Determine the (x, y) coordinate at the center of the cell enclosing the given text.  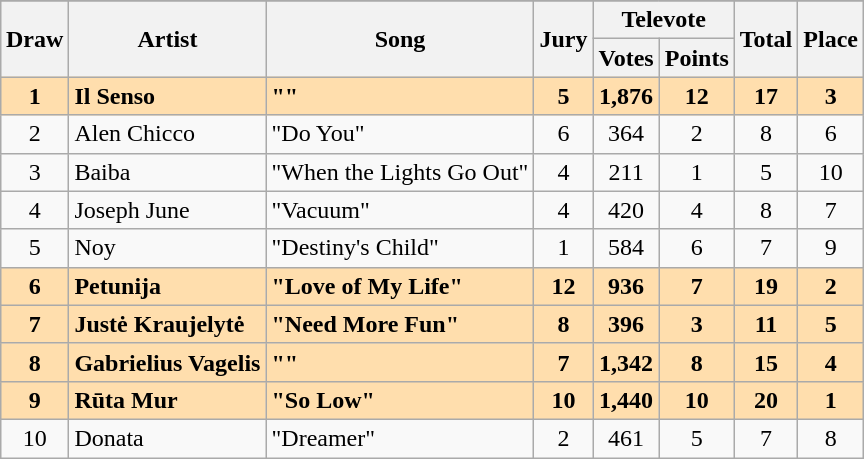
Baiba (168, 172)
1,440 (626, 400)
"When the Lights Go Out" (400, 172)
"Do You" (400, 134)
Jury (564, 39)
Artist (168, 39)
461 (626, 438)
Points (696, 58)
20 (766, 400)
Il Senso (168, 96)
Petunija (168, 286)
1,876 (626, 96)
Votes (626, 58)
15 (766, 362)
"Vacuum" (400, 210)
Song (400, 39)
19 (766, 286)
Place (831, 39)
11 (766, 324)
Alen Chicco (168, 134)
"Dreamer" (400, 438)
396 (626, 324)
584 (626, 248)
1,342 (626, 362)
364 (626, 134)
Gabrielius Vagelis (168, 362)
"Destiny's Child" (400, 248)
Draw (34, 39)
420 (626, 210)
17 (766, 96)
Joseph June (168, 210)
936 (626, 286)
"So Low" (400, 400)
Noy (168, 248)
Televote (664, 20)
Rūta Mur (168, 400)
"Need More Fun" (400, 324)
"Love of My Life" (400, 286)
Donata (168, 438)
Justė Kraujelytė (168, 324)
211 (626, 172)
Total (766, 39)
